Determine the [x, y] coordinate at the center of the cell enclosing the given text.  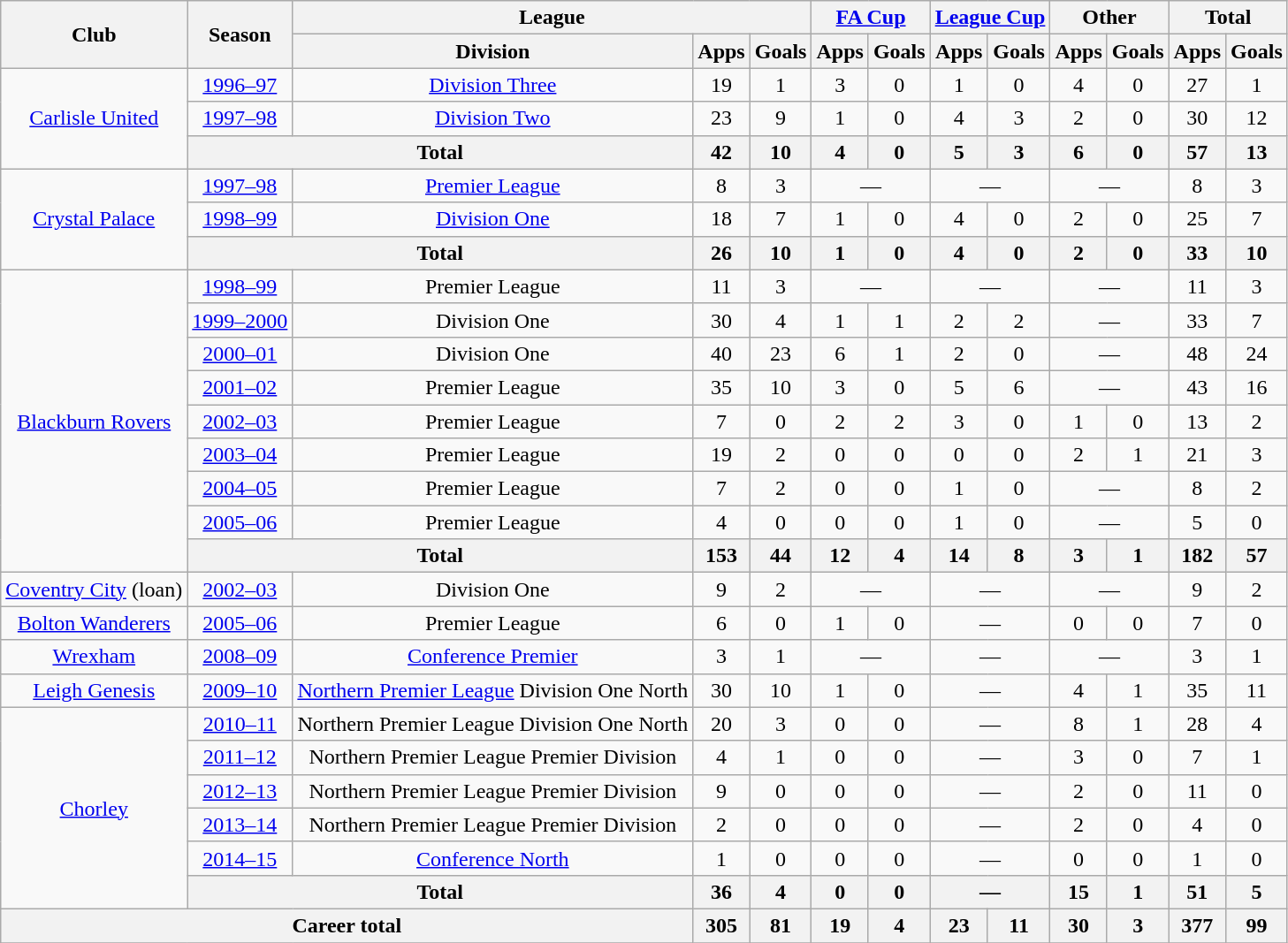
26 [721, 253]
Carlisle United [94, 118]
League Cup [990, 18]
15 [1078, 892]
18 [721, 219]
2001–02 [240, 387]
Blackburn Rovers [94, 421]
Conference Premier [493, 657]
24 [1257, 354]
Wrexham [94, 657]
48 [1197, 354]
182 [1197, 556]
25 [1197, 219]
2011–12 [240, 757]
20 [721, 724]
153 [721, 556]
Coventry City (loan) [94, 589]
Other [1109, 18]
2012–13 [240, 791]
Leigh Genesis [94, 690]
1996–97 [240, 85]
Division [493, 51]
2013–14 [240, 825]
2014–15 [240, 858]
16 [1257, 387]
305 [721, 925]
40 [721, 354]
377 [1197, 925]
2003–04 [240, 455]
FA Cup [871, 18]
Club [94, 34]
Career total [347, 925]
2010–11 [240, 724]
Crystal Palace [94, 219]
2004–05 [240, 489]
28 [1197, 724]
Bolton Wanderers [94, 623]
43 [1197, 387]
42 [721, 152]
1999–2000 [240, 320]
2008–09 [240, 657]
14 [958, 556]
Conference North [493, 858]
51 [1197, 892]
League [552, 18]
Chorley [94, 808]
Division Three [493, 85]
81 [781, 925]
Season [240, 34]
2000–01 [240, 354]
2009–10 [240, 690]
99 [1257, 925]
44 [781, 556]
Division Two [493, 118]
36 [721, 892]
21 [1197, 455]
27 [1197, 85]
